From the cell containing the given text, extract its center point as (X, Y) coordinate. 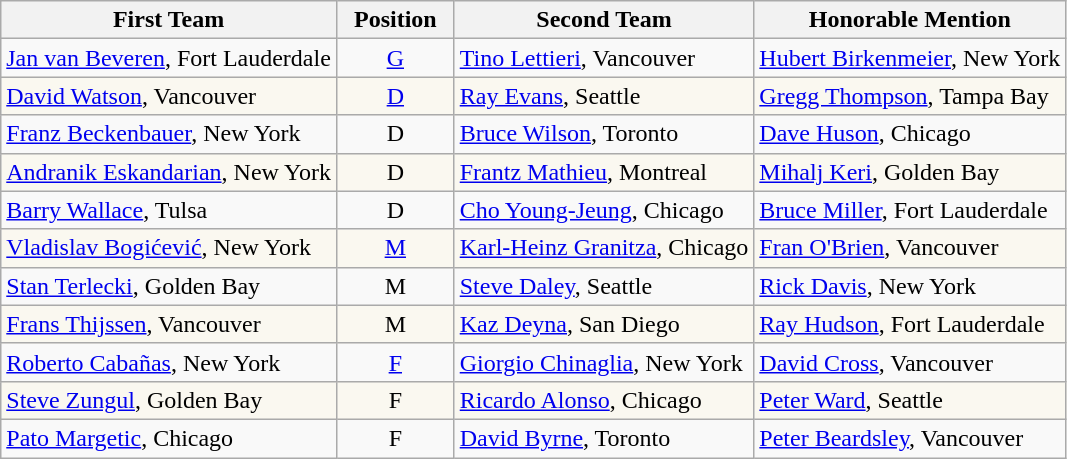
Hubert Birkenmeier, New York (910, 58)
Pato Margetic, Chicago (169, 438)
Steve Daley, Seattle (604, 286)
Roberto Cabañas, New York (169, 362)
Barry Wallace, Tulsa (169, 210)
Peter Beardsley, Vancouver (910, 438)
Peter Ward, Seattle (910, 400)
David Cross, Vancouver (910, 362)
David Watson, Vancouver (169, 96)
Mihalj Keri, Golden Bay (910, 172)
Frantz Mathieu, Montreal (604, 172)
Kaz Deyna, San Diego (604, 324)
Rick Davis, New York (910, 286)
Honorable Mention (910, 20)
Gregg Thompson, Tampa Bay (910, 96)
Tino Lettieri, Vancouver (604, 58)
Andranik Eskandarian, New York (169, 172)
Ray Evans, Seattle (604, 96)
Steve Zungul, Golden Bay (169, 400)
G (395, 58)
Stan Terlecki, Golden Bay (169, 286)
Position (395, 20)
Vladislav Bogićević, New York (169, 248)
Karl-Heinz Granitza, Chicago (604, 248)
Dave Huson, Chicago (910, 134)
Fran O'Brien, Vancouver (910, 248)
Frans Thijssen, Vancouver (169, 324)
Bruce Wilson, Toronto (604, 134)
Giorgio Chinaglia, New York (604, 362)
Cho Young-Jeung, Chicago (604, 210)
Jan van Beveren, Fort Lauderdale (169, 58)
Ray Hudson, Fort Lauderdale (910, 324)
Ricardo Alonso, Chicago (604, 400)
Second Team (604, 20)
Bruce Miller, Fort Lauderdale (910, 210)
David Byrne, Toronto (604, 438)
First Team (169, 20)
Franz Beckenbauer, New York (169, 134)
